Capture the cell that displays the provided text and extract its [X, Y] central coordinate. 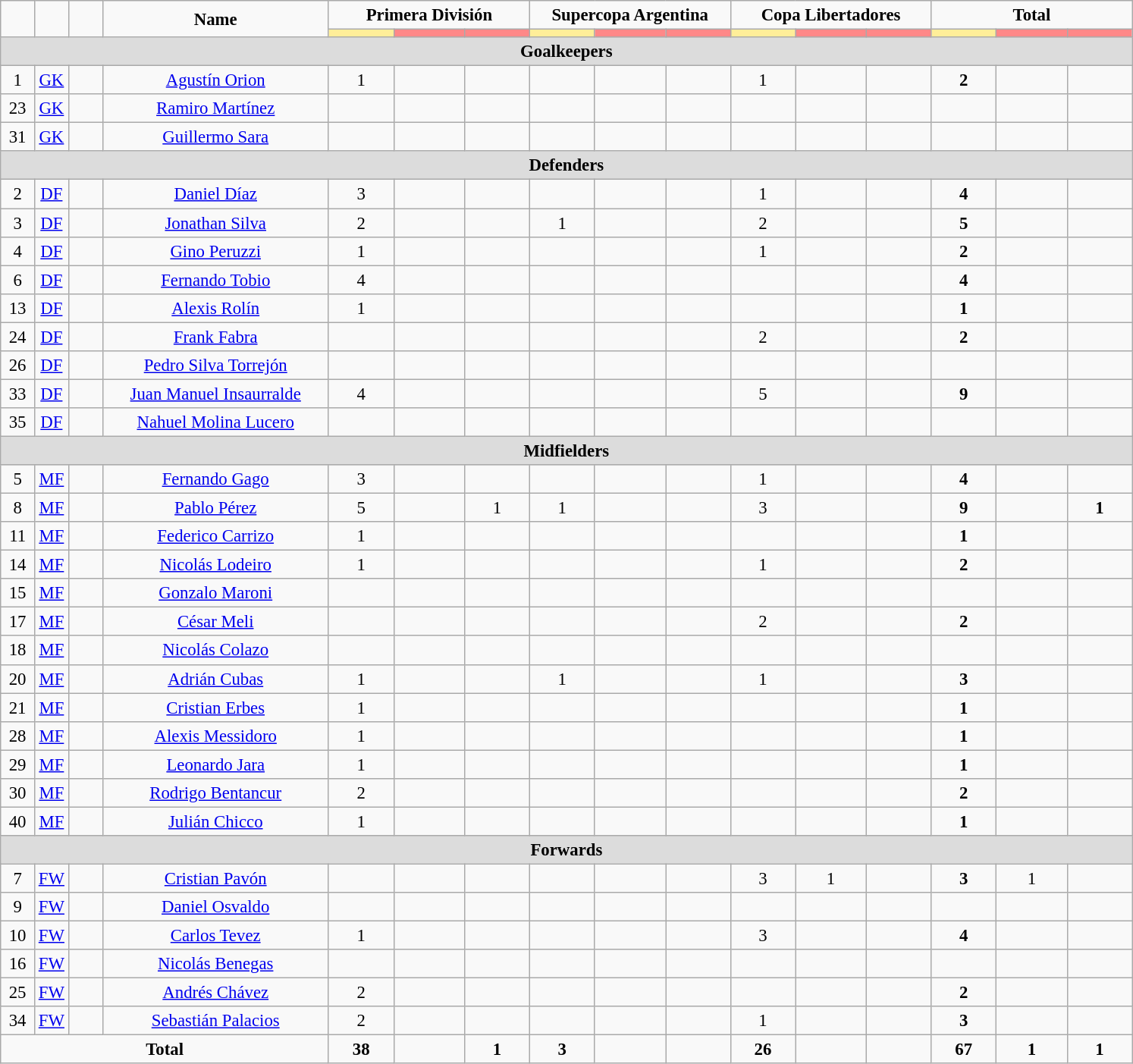
Primera División [429, 15]
Jonathan Silva [215, 223]
Name [215, 19]
11 [18, 536]
Andrés Chávez [215, 993]
Copa Libertadores [831, 15]
Pablo Pérez [215, 508]
Guillermo Sara [215, 137]
Cristian Pavón [215, 878]
Gino Peruzzi [215, 251]
Frank Fabra [215, 337]
29 [18, 764]
Ramiro Martínez [215, 108]
28 [18, 736]
Rodrigo Bentancur [215, 793]
Alexis Messidoro [215, 736]
Federico Carrizo [215, 536]
Defenders [566, 166]
Supercopa Argentina [629, 15]
Sebastián Palacios [215, 1021]
17 [18, 622]
Juan Manuel Insaurralde [215, 394]
Daniel Osvaldo [215, 907]
33 [18, 394]
16 [18, 964]
18 [18, 651]
24 [18, 337]
Gonzalo Maroni [215, 593]
Nicolás Colazo [215, 651]
Cristian Erbes [215, 708]
César Meli [215, 622]
Forwards [566, 850]
Agustín Orion [215, 80]
38 [361, 1050]
Nahuel Molina Lucero [215, 422]
10 [18, 936]
40 [18, 821]
21 [18, 708]
25 [18, 993]
Carlos Tevez [215, 936]
Leonardo Jara [215, 764]
Pedro Silva Torrejón [215, 366]
Alexis Rolín [215, 308]
Julián Chicco [215, 821]
34 [18, 1021]
67 [964, 1050]
Daniel Díaz [215, 194]
23 [18, 108]
Goalkeepers [566, 52]
Nicolás Lodeiro [215, 565]
31 [18, 137]
Nicolás Benegas [215, 964]
8 [18, 508]
15 [18, 593]
20 [18, 679]
Fernando Gago [215, 479]
14 [18, 565]
7 [18, 878]
13 [18, 308]
Midfielders [566, 450]
35 [18, 422]
30 [18, 793]
Adrián Cubas [215, 679]
6 [18, 280]
Fernando Tobio [215, 280]
